Provide the (X, Y) coordinate of the cell's center where the given text is located.  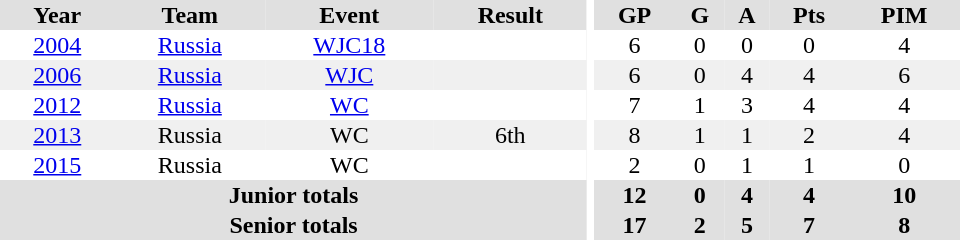
Result (511, 15)
WJC (349, 75)
A (747, 15)
2004 (58, 45)
GP (635, 15)
Year (58, 15)
2013 (58, 135)
12 (635, 195)
WJC18 (349, 45)
2015 (58, 165)
PIM (904, 15)
3 (747, 105)
2006 (58, 75)
Junior totals (294, 195)
6th (511, 135)
Team (190, 15)
Event (349, 15)
10 (904, 195)
17 (635, 225)
Senior totals (294, 225)
2012 (58, 105)
Pts (810, 15)
G (700, 15)
5 (747, 225)
